Search for the cell housing the specified text and yield its [X, Y] center coordinate. 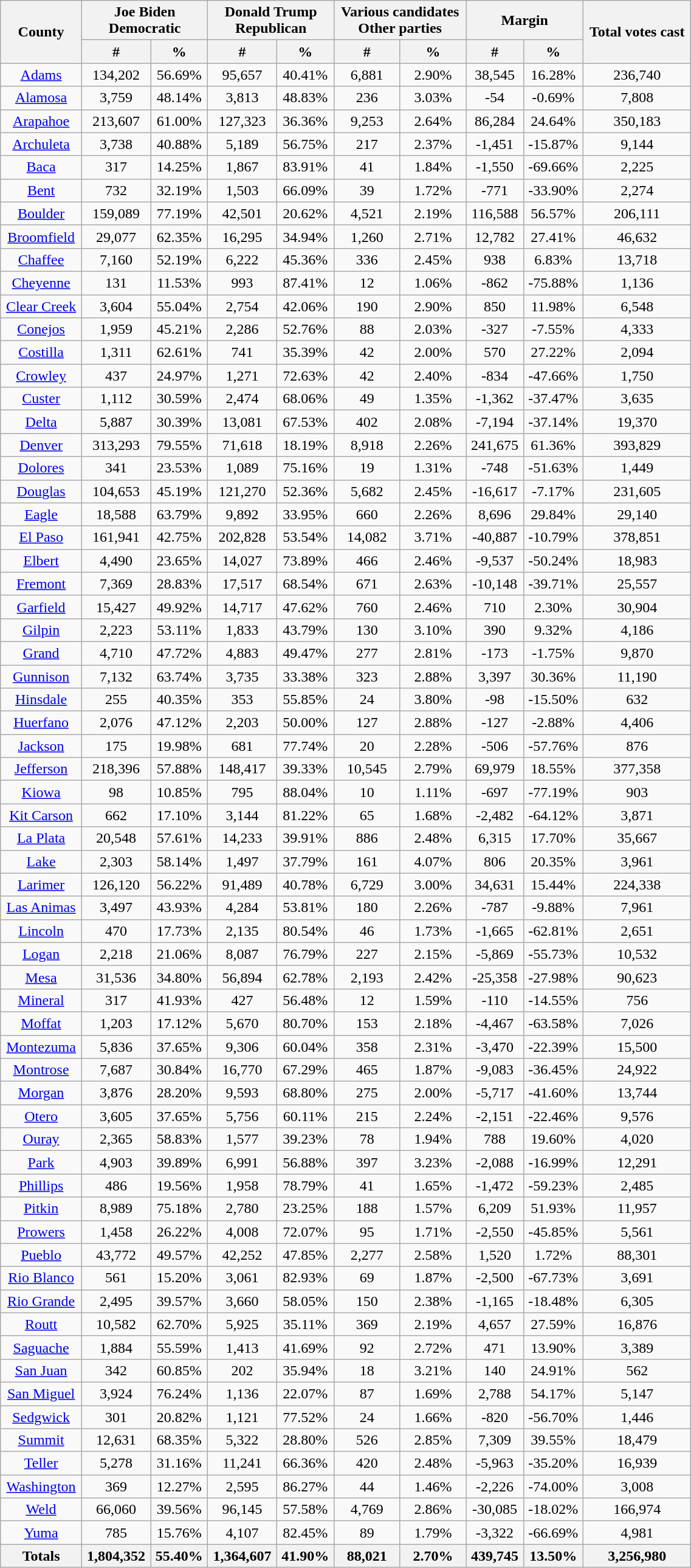
7,687 [115, 1070]
Arapahoe [41, 121]
2.40% [433, 376]
227 [367, 954]
61.36% [553, 445]
2.79% [433, 769]
402 [367, 422]
26.22% [179, 1232]
-62.81% [553, 931]
1,413 [242, 1347]
439,745 [495, 1556]
1,750 [637, 376]
-10.79% [553, 537]
83.91% [305, 167]
88.04% [305, 792]
10 [367, 792]
2.31% [433, 1046]
1,203 [115, 1023]
1.35% [433, 399]
17.70% [553, 838]
-18.02% [553, 1510]
Gilpin [41, 630]
8,918 [367, 445]
159,089 [115, 213]
2,076 [115, 723]
75.18% [179, 1209]
49.92% [179, 607]
1,446 [637, 1417]
Saguache [41, 1347]
29,077 [115, 237]
Elbert [41, 561]
62.70% [179, 1324]
23.65% [179, 561]
1,121 [242, 1417]
140 [495, 1370]
9,144 [637, 144]
2.63% [433, 584]
20,548 [115, 838]
390 [495, 630]
1,958 [242, 1186]
756 [637, 1000]
49.57% [179, 1255]
41.93% [179, 1000]
Gunnison [41, 677]
5,278 [115, 1463]
30.39% [179, 422]
29.84% [553, 514]
95 [367, 1232]
Morgan [41, 1093]
2,485 [637, 1186]
5,836 [115, 1046]
12,631 [115, 1440]
-74.00% [553, 1487]
2,365 [115, 1139]
La Plata [41, 838]
4,883 [242, 653]
-64.12% [553, 815]
6,222 [242, 260]
-2,500 [495, 1278]
2,135 [242, 931]
1.69% [433, 1394]
277 [367, 653]
2,203 [242, 723]
7,132 [115, 677]
77.74% [305, 746]
88,301 [637, 1255]
55.59% [179, 1347]
86.27% [305, 1487]
1,271 [242, 376]
El Paso [41, 537]
3,497 [115, 908]
63.74% [179, 677]
175 [115, 746]
2,474 [242, 399]
31,536 [115, 977]
39.56% [179, 1510]
2,788 [495, 1394]
2.72% [433, 1347]
1.94% [433, 1139]
16.28% [553, 75]
78 [367, 1139]
73.89% [305, 561]
13,744 [637, 1093]
Costilla [41, 353]
2,495 [115, 1301]
11,957 [637, 1209]
-2,550 [495, 1232]
6,209 [495, 1209]
76.79% [305, 954]
47.62% [305, 607]
2.28% [433, 746]
153 [367, 1023]
82.93% [305, 1278]
1.71% [433, 1232]
58.83% [179, 1139]
-67.73% [553, 1278]
180 [367, 908]
Various candidatesOther parties [400, 21]
6.83% [553, 260]
39.91% [305, 838]
Bent [41, 190]
3,871 [637, 815]
1,497 [242, 862]
6,991 [242, 1162]
10,582 [115, 1324]
19 [367, 468]
5,189 [242, 144]
Lincoln [41, 931]
938 [495, 260]
28.20% [179, 1093]
53.54% [305, 537]
21.06% [179, 954]
377,358 [637, 769]
44 [367, 1487]
-110 [495, 1000]
56.75% [305, 144]
3,061 [242, 1278]
993 [242, 283]
52.19% [179, 260]
2,780 [242, 1209]
-697 [495, 792]
-47.66% [553, 376]
1,458 [115, 1232]
Weld [41, 1510]
16,939 [637, 1463]
785 [115, 1533]
Larimer [41, 885]
98 [115, 792]
420 [367, 1463]
Douglas [41, 491]
Las Animas [41, 908]
-35.20% [553, 1463]
61.00% [179, 121]
62.78% [305, 977]
2,754 [242, 306]
45.21% [179, 330]
465 [367, 1070]
6,881 [367, 75]
1.31% [433, 468]
Eagle [41, 514]
5,887 [115, 422]
71,618 [242, 445]
62.35% [179, 237]
-2,226 [495, 1487]
-3,470 [495, 1046]
24.64% [553, 121]
Kit Carson [41, 815]
39.89% [179, 1162]
-16.99% [553, 1162]
13.50% [553, 1556]
166,974 [637, 1510]
28.80% [305, 1440]
56.22% [179, 885]
58.14% [179, 862]
466 [367, 561]
-15.50% [553, 700]
-9.88% [553, 908]
81.22% [305, 815]
681 [242, 746]
29,140 [637, 514]
224,338 [637, 885]
-1,472 [495, 1186]
562 [637, 1370]
57.58% [305, 1510]
632 [637, 700]
39.23% [305, 1139]
15,427 [115, 607]
Prowers [41, 1232]
2.58% [433, 1255]
7,961 [637, 908]
66.09% [305, 190]
570 [495, 353]
218,396 [115, 769]
-10,148 [495, 584]
2.03% [433, 330]
378,851 [637, 537]
4,008 [242, 1232]
56,894 [242, 977]
4,284 [242, 908]
4,333 [637, 330]
16,876 [637, 1324]
-5,869 [495, 954]
126,120 [115, 885]
2,094 [637, 353]
13.90% [553, 1347]
-3,322 [495, 1533]
Mesa [41, 977]
35,667 [637, 838]
48.14% [179, 98]
3,735 [242, 677]
46 [367, 931]
3.80% [433, 700]
3,924 [115, 1394]
34.94% [305, 237]
2,303 [115, 862]
342 [115, 1370]
Baca [41, 167]
-36.45% [553, 1070]
3,389 [637, 1347]
1,959 [115, 330]
131 [115, 283]
Ouray [41, 1139]
1.11% [433, 792]
53.81% [305, 908]
89 [367, 1533]
2,193 [367, 977]
-787 [495, 908]
16,770 [242, 1070]
150 [367, 1301]
-50.24% [553, 561]
18,479 [637, 1440]
-7,194 [495, 422]
49.47% [305, 653]
Teller [41, 1463]
9.32% [553, 630]
-75.88% [553, 283]
18,588 [115, 514]
15.44% [553, 885]
-2,482 [495, 815]
41.90% [305, 1556]
53.11% [179, 630]
202,828 [242, 537]
96,145 [242, 1510]
5,756 [242, 1116]
336 [367, 260]
42.06% [305, 306]
161 [367, 862]
2.64% [433, 121]
37.79% [305, 862]
3,660 [242, 1301]
Delta [41, 422]
Custer [41, 399]
95,657 [242, 75]
65 [367, 815]
63.79% [179, 514]
20.62% [305, 213]
486 [115, 1186]
36.36% [305, 121]
-1,451 [495, 144]
23.53% [179, 468]
-0.69% [553, 98]
Phillips [41, 1186]
14.25% [179, 167]
Summit [41, 1440]
Fremont [41, 584]
2.38% [433, 1301]
90,623 [637, 977]
69 [367, 1278]
-55.73% [553, 954]
42,252 [242, 1255]
87.41% [305, 283]
7,160 [115, 260]
40.78% [305, 885]
10,545 [367, 769]
19.56% [179, 1186]
275 [367, 1093]
671 [367, 584]
55.85% [305, 700]
903 [637, 792]
34.80% [179, 977]
4,186 [637, 630]
91,489 [242, 885]
3,635 [637, 399]
-14.55% [553, 1000]
12,291 [637, 1162]
8,087 [242, 954]
Conejos [41, 330]
58.05% [305, 1301]
2.85% [433, 1440]
39.33% [305, 769]
Otero [41, 1116]
Park [41, 1162]
86,284 [495, 121]
3.00% [433, 885]
Yuma [41, 1533]
4,406 [637, 723]
427 [242, 1000]
-327 [495, 330]
Crowley [41, 376]
-771 [495, 190]
55.04% [179, 306]
1.46% [433, 1487]
2,595 [242, 1487]
Cheyenne [41, 283]
-27.98% [553, 977]
Hinsdale [41, 700]
Jackson [41, 746]
-77.19% [553, 792]
-54 [495, 98]
1.73% [433, 931]
-834 [495, 376]
27.41% [553, 237]
78.79% [305, 1186]
35.11% [305, 1324]
57.61% [179, 838]
4,981 [637, 1533]
-748 [495, 468]
7,309 [495, 1440]
1,884 [115, 1347]
3.21% [433, 1370]
67.53% [305, 422]
1.57% [433, 1209]
1,260 [367, 237]
-2,151 [495, 1116]
80.54% [305, 931]
213,607 [115, 121]
741 [242, 353]
Routt [41, 1324]
Kiowa [41, 792]
Rio Blanco [41, 1278]
68.35% [179, 1440]
19.98% [179, 746]
Dolores [41, 468]
190 [367, 306]
1.65% [433, 1186]
1,089 [242, 468]
3.03% [433, 98]
Alamosa [41, 98]
14,027 [242, 561]
-45.85% [553, 1232]
80.70% [305, 1023]
3,961 [637, 862]
32.19% [179, 190]
1,577 [242, 1139]
Lake [41, 862]
30,904 [637, 607]
561 [115, 1278]
17.73% [179, 931]
87 [367, 1394]
-69.66% [553, 167]
43.79% [305, 630]
18.55% [553, 769]
11.98% [553, 306]
Huerfano [41, 723]
24.91% [553, 1370]
Archuleta [41, 144]
-5,963 [495, 1463]
148,417 [242, 769]
51.93% [553, 1209]
27.59% [553, 1324]
-51.63% [553, 468]
43,772 [115, 1255]
3,738 [115, 144]
-22.39% [553, 1046]
2,277 [367, 1255]
56.48% [305, 1000]
60.04% [305, 1046]
25,557 [637, 584]
3.71% [433, 537]
-25,358 [495, 977]
3,144 [242, 815]
San Juan [41, 1370]
56.88% [305, 1162]
69,979 [495, 769]
Garfield [41, 607]
9,892 [242, 514]
-1,362 [495, 399]
-9,083 [495, 1070]
Montrose [41, 1070]
-15.87% [553, 144]
47.85% [305, 1255]
42,501 [242, 213]
1.59% [433, 1000]
48.83% [305, 98]
68.06% [305, 399]
11,241 [242, 1463]
116,588 [495, 213]
127,323 [242, 121]
353 [242, 700]
60.85% [179, 1370]
3,876 [115, 1093]
-173 [495, 653]
54.17% [553, 1394]
4,020 [637, 1139]
40.35% [179, 700]
42.75% [179, 537]
5,561 [637, 1232]
-2,088 [495, 1162]
1,833 [242, 630]
-7.17% [553, 491]
33.38% [305, 677]
72.63% [305, 376]
88,021 [367, 1556]
52.36% [305, 491]
4,521 [367, 213]
11.53% [179, 283]
72.07% [305, 1232]
886 [367, 838]
4,490 [115, 561]
760 [367, 607]
47.72% [179, 653]
470 [115, 931]
23.25% [305, 1209]
-37.14% [553, 422]
241,675 [495, 445]
34,631 [495, 885]
2.37% [433, 144]
3,256,980 [637, 1556]
2,286 [242, 330]
2.30% [553, 607]
-40,887 [495, 537]
1,520 [495, 1255]
66,060 [115, 1510]
Adams [41, 75]
2.70% [433, 1556]
43.93% [179, 908]
1.06% [433, 283]
Totals [41, 1556]
3,759 [115, 98]
-63.58% [553, 1023]
2.71% [433, 237]
188 [367, 1209]
1,311 [115, 353]
-1,665 [495, 931]
5,682 [367, 491]
40.41% [305, 75]
231,605 [637, 491]
5,925 [242, 1324]
27.22% [553, 353]
-5,717 [495, 1093]
-9,537 [495, 561]
127 [367, 723]
121,270 [242, 491]
130 [367, 630]
15,500 [637, 1046]
17.12% [179, 1023]
14,082 [367, 537]
45.36% [305, 260]
Broomfield [41, 237]
20.82% [179, 1417]
Logan [41, 954]
2,218 [115, 954]
8,696 [495, 514]
-127 [495, 723]
-2.88% [553, 723]
Total votes cast [637, 32]
31.16% [179, 1463]
788 [495, 1139]
56.69% [179, 75]
850 [495, 306]
3,397 [495, 677]
19.60% [553, 1139]
14,717 [242, 607]
7,026 [637, 1023]
San Miguel [41, 1394]
24,922 [637, 1070]
5,670 [242, 1023]
2.81% [433, 653]
22.07% [305, 1394]
1,112 [115, 399]
202 [242, 1370]
49 [367, 399]
20.35% [553, 862]
Margin [525, 21]
-98 [495, 700]
13,718 [637, 260]
38,545 [495, 75]
50.00% [305, 723]
57.88% [179, 769]
350,183 [637, 121]
Pitkin [41, 1209]
20 [367, 746]
79.55% [179, 445]
45.19% [179, 491]
9,306 [242, 1046]
313,293 [115, 445]
60.11% [305, 1116]
236,740 [637, 75]
46,632 [637, 237]
-37.47% [553, 399]
35.39% [305, 353]
1.66% [433, 1417]
18,983 [637, 561]
67.29% [305, 1070]
19,370 [637, 422]
-16,617 [495, 491]
Rio Grande [41, 1301]
3,813 [242, 98]
Moffat [41, 1023]
14,233 [242, 838]
9,593 [242, 1093]
77.52% [305, 1417]
Denver [41, 445]
Donald TrumpRepublican [271, 21]
41.69% [305, 1347]
4.07% [433, 862]
104,653 [115, 491]
18.19% [305, 445]
9,253 [367, 121]
-33.90% [553, 190]
2.24% [433, 1116]
68.54% [305, 584]
82.45% [305, 1533]
County [41, 32]
55.40% [179, 1556]
3,008 [637, 1487]
-506 [495, 746]
6,305 [637, 1301]
-820 [495, 1417]
Sedgwick [41, 1417]
-862 [495, 283]
301 [115, 1417]
876 [637, 746]
3,691 [637, 1278]
9,576 [637, 1116]
806 [495, 862]
9,870 [637, 653]
39.55% [553, 1440]
33.95% [305, 514]
4,903 [115, 1162]
Clear Creek [41, 306]
39.57% [179, 1301]
17,517 [242, 584]
30.84% [179, 1070]
6,729 [367, 885]
2.15% [433, 954]
2,223 [115, 630]
-22.46% [553, 1116]
68.80% [305, 1093]
-18.48% [553, 1301]
40.88% [179, 144]
795 [242, 792]
255 [115, 700]
77.19% [179, 213]
30.59% [179, 399]
Mineral [41, 1000]
6,548 [637, 306]
1.68% [433, 815]
4,710 [115, 653]
17.10% [179, 815]
76.24% [179, 1394]
88 [367, 330]
30.36% [553, 677]
-1,550 [495, 167]
Jefferson [41, 769]
Grand [41, 653]
3.23% [433, 1162]
1.84% [433, 167]
5,322 [242, 1440]
28.83% [179, 584]
92 [367, 1347]
397 [367, 1162]
341 [115, 468]
4,657 [495, 1324]
Chaffee [41, 260]
323 [367, 677]
6,315 [495, 838]
8,989 [115, 1209]
-59.23% [553, 1186]
2.08% [433, 422]
437 [115, 376]
3,604 [115, 306]
35.94% [305, 1370]
3,605 [115, 1116]
471 [495, 1347]
1.79% [433, 1533]
-1,165 [495, 1301]
-7.55% [553, 330]
66.36% [305, 1463]
39 [367, 190]
Boulder [41, 213]
4,107 [242, 1533]
393,829 [637, 445]
75.16% [305, 468]
-1.75% [553, 653]
134,202 [115, 75]
4,769 [367, 1510]
7,369 [115, 584]
-4,467 [495, 1023]
526 [367, 1440]
15.20% [179, 1278]
-57.76% [553, 746]
15.76% [179, 1533]
2,225 [637, 167]
Joe BidenDemocratic [145, 21]
215 [367, 1116]
662 [115, 815]
12,782 [495, 237]
206,111 [637, 213]
16,295 [242, 237]
-56.70% [553, 1417]
10.85% [179, 792]
10,532 [637, 954]
13,081 [242, 422]
3.10% [433, 630]
Pueblo [41, 1255]
660 [367, 514]
18 [367, 1370]
-30,085 [495, 1510]
1,503 [242, 190]
2,651 [637, 931]
Montezuma [41, 1046]
236 [367, 98]
2,274 [637, 190]
56.57% [553, 213]
2.86% [433, 1510]
161,941 [115, 537]
47.12% [179, 723]
Washington [41, 1487]
1,867 [242, 167]
732 [115, 190]
52.76% [305, 330]
24.97% [179, 376]
217 [367, 144]
11,190 [637, 677]
2.18% [433, 1023]
2.42% [433, 977]
7,808 [637, 98]
358 [367, 1046]
710 [495, 607]
12.27% [179, 1487]
-66.69% [553, 1533]
1,449 [637, 468]
1,364,607 [242, 1556]
1,804,352 [115, 1556]
5,147 [637, 1394]
-41.60% [553, 1093]
-39.71% [553, 584]
62.61% [179, 353]
